Return the (x, y) coordinate for the center point of the cell that contains the specified text.  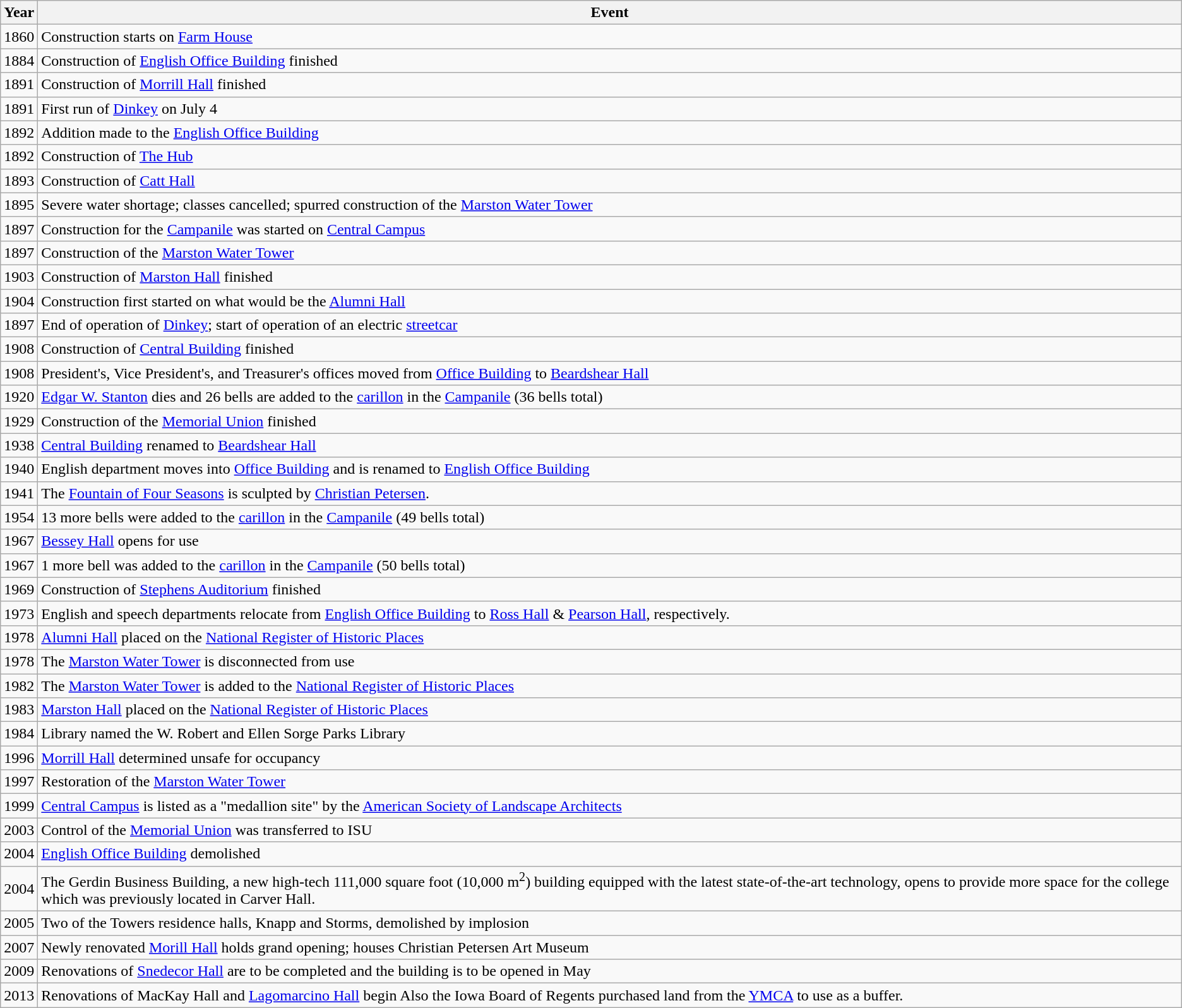
End of operation of Dinkey; start of operation of an electric streetcar (610, 325)
1920 (19, 397)
Marston Hall placed on the National Register of Historic Places (610, 710)
2009 (19, 971)
1954 (19, 517)
Edgar W. Stanton dies and 26 bells are added to the carillon in the Campanile (36 bells total) (610, 397)
Renovations of Snedecor Hall are to be completed and the building is to be opened in May (610, 971)
1884 (19, 61)
Construction of The Hub (610, 157)
Year (19, 13)
Newly renovated Morill Hall holds grand opening; houses Christian Petersen Art Museum (610, 947)
2005 (19, 923)
Construction of English Office Building finished (610, 61)
1895 (19, 205)
Restoration of the Marston Water Tower (610, 782)
Bessey Hall opens for use (610, 541)
English department moves into Office Building and is renamed to English Office Building (610, 469)
1996 (19, 758)
1984 (19, 734)
2003 (19, 830)
1929 (19, 421)
Morrill Hall determined unsafe for occupancy (610, 758)
1938 (19, 445)
The Fountain of Four Seasons is sculpted by Christian Petersen. (610, 493)
English and speech departments relocate from English Office Building to Ross Hall & Pearson Hall, respectively. (610, 613)
1941 (19, 493)
The Marston Water Tower is added to the National Register of Historic Places (610, 685)
1 more bell was added to the carillon in the Campanile (50 bells total) (610, 565)
1982 (19, 685)
1969 (19, 589)
1940 (19, 469)
1860 (19, 37)
1973 (19, 613)
Construction starts on Farm House (610, 37)
Construction of Morrill Hall finished (610, 85)
English Office Building demolished (610, 854)
Event (610, 13)
Addition made to the English Office Building (610, 133)
Construction of Marston Hall finished (610, 277)
2007 (19, 947)
1997 (19, 782)
Renovations of MacKay Hall and Lagomarcino Hall begin Also the Iowa Board of Regents purchased land from the YMCA to use as a buffer. (610, 995)
Construction for the Campanile was started on Central Campus (610, 229)
Construction first started on what would be the Alumni Hall (610, 301)
Construction of the Memorial Union finished (610, 421)
Severe water shortage; classes cancelled; spurred construction of the Marston Water Tower (610, 205)
Central Building renamed to Beardshear Hall (610, 445)
Construction of Central Building finished (610, 349)
Two of the Towers residence halls, Knapp and Storms, demolished by implosion (610, 923)
The Marston Water Tower is disconnected from use (610, 661)
Construction of Catt Hall (610, 181)
Construction of Stephens Auditorium finished (610, 589)
1983 (19, 710)
Central Campus is listed as a "medallion site" by the American Society of Landscape Architects (610, 806)
Library named the W. Robert and Ellen Sorge Parks Library (610, 734)
First run of Dinkey on July 4 (610, 109)
1904 (19, 301)
Construction of the Marston Water Tower (610, 253)
2013 (19, 995)
Control of the Memorial Union was transferred to ISU (610, 830)
1903 (19, 277)
1893 (19, 181)
Alumni Hall placed on the National Register of Historic Places (610, 637)
13 more bells were added to the carillon in the Campanile (49 bells total) (610, 517)
1999 (19, 806)
President's, Vice President's, and Treasurer's offices moved from Office Building to Beardshear Hall (610, 373)
